Extract the [x, y] coordinate from the center of the cell holding the provided text.  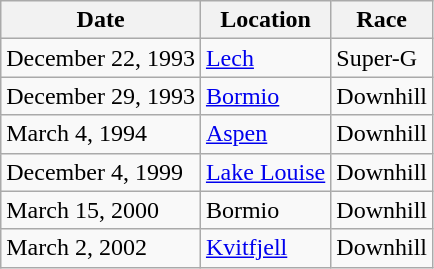
December 29, 1993 [101, 96]
March 4, 1994 [101, 134]
Aspen [265, 134]
December 4, 1999 [101, 172]
Date [101, 20]
Race [382, 20]
Super-G [382, 58]
Lake Louise [265, 172]
Lech [265, 58]
Location [265, 20]
March 15, 2000 [101, 210]
March 2, 2002 [101, 248]
December 22, 1993 [101, 58]
Kvitfjell [265, 248]
